Provide the [x, y] coordinate of the cell's center where the given text is located.  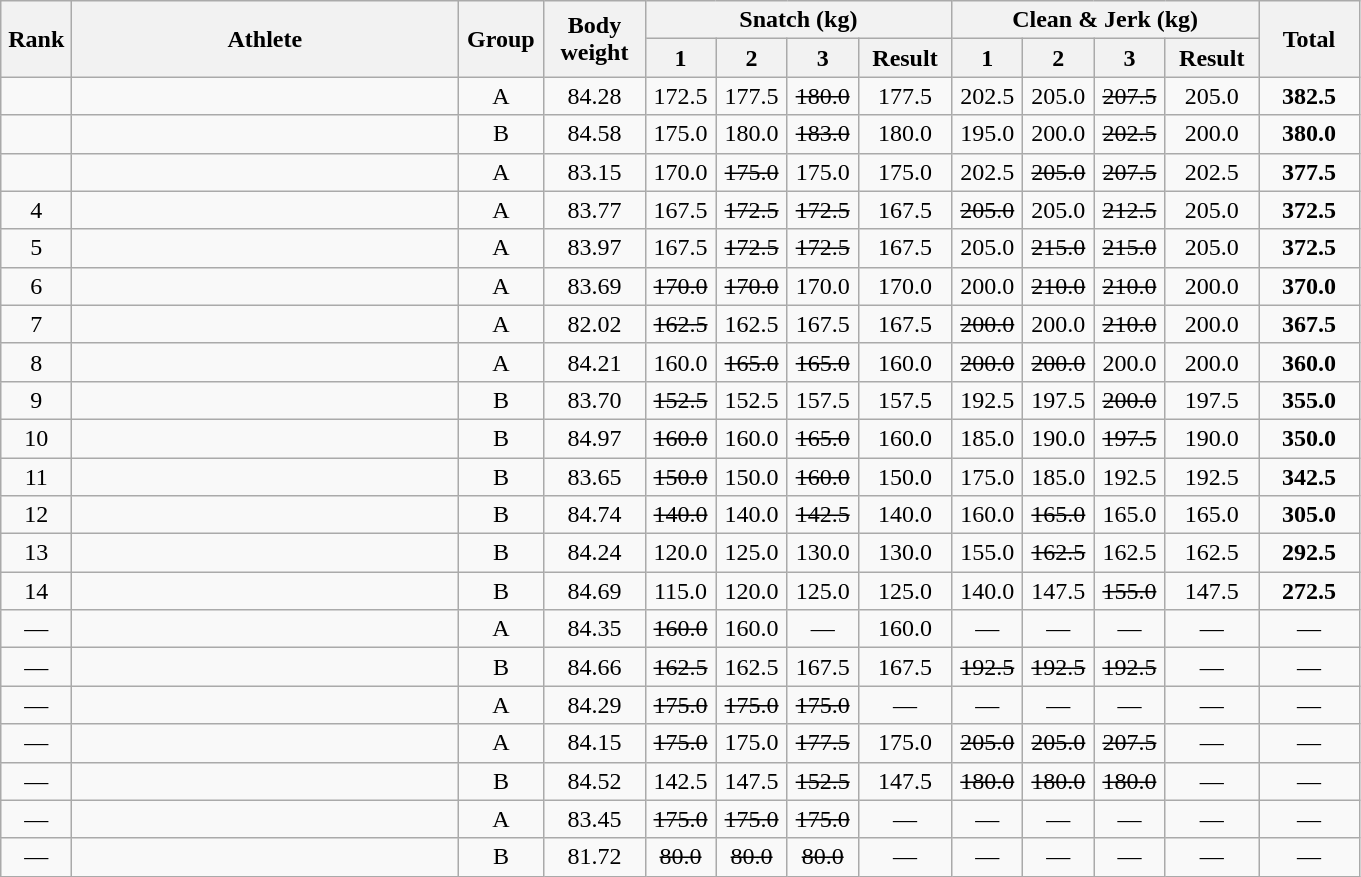
9 [36, 400]
Clean & Jerk (kg) [1106, 20]
350.0 [1308, 438]
292.5 [1308, 553]
84.15 [594, 743]
355.0 [1308, 400]
84.29 [594, 705]
84.97 [594, 438]
272.5 [1308, 591]
5 [36, 248]
305.0 [1308, 515]
83.77 [594, 210]
Rank [36, 39]
82.02 [594, 324]
84.28 [594, 96]
84.58 [594, 134]
Snatch (kg) [798, 20]
83.97 [594, 248]
367.5 [1308, 324]
8 [36, 362]
377.5 [1308, 172]
84.24 [594, 553]
115.0 [680, 591]
83.45 [594, 819]
13 [36, 553]
342.5 [1308, 477]
370.0 [1308, 286]
83.15 [594, 172]
84.52 [594, 781]
6 [36, 286]
Total [1308, 39]
84.66 [594, 667]
183.0 [822, 134]
7 [36, 324]
Athlete [265, 39]
10 [36, 438]
84.69 [594, 591]
84.21 [594, 362]
380.0 [1308, 134]
11 [36, 477]
83.69 [594, 286]
4 [36, 210]
360.0 [1308, 362]
14 [36, 591]
382.5 [1308, 96]
81.72 [594, 857]
212.5 [1130, 210]
12 [36, 515]
84.74 [594, 515]
Group [501, 39]
Body weight [594, 39]
195.0 [988, 134]
83.70 [594, 400]
83.65 [594, 477]
84.35 [594, 629]
